Scan for the cell matching the given text and deliver its (x, y) coordinate at center. 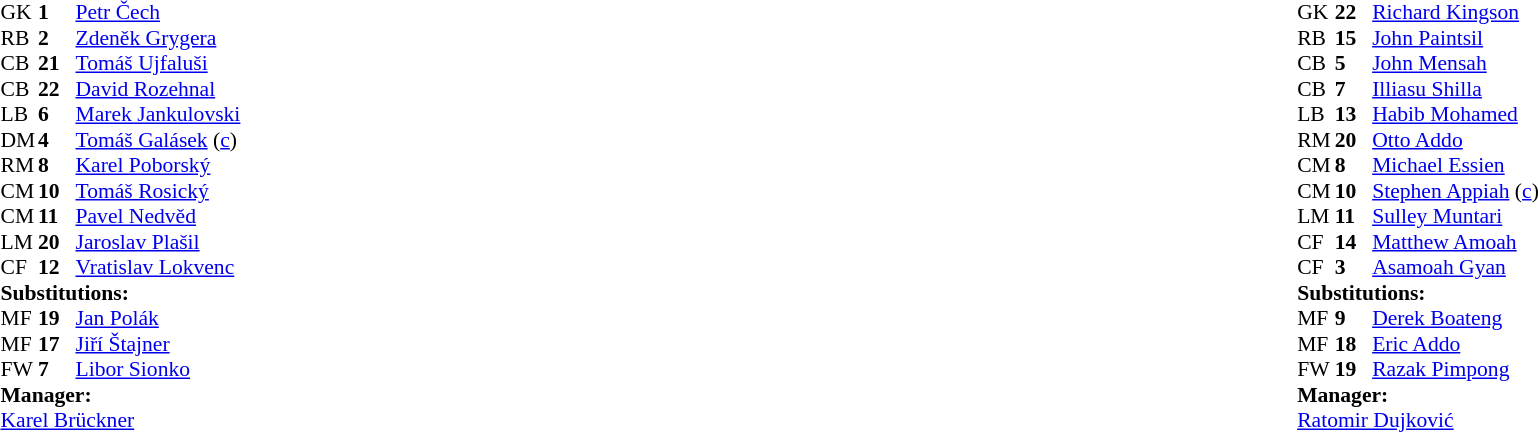
Libor Sionko (158, 369)
Petr Čech (158, 13)
Vratislav Lokvenc (158, 267)
15 (1354, 38)
Zdeněk Grygera (158, 38)
Jaroslav Plašil (158, 242)
Jan Polák (158, 319)
Pavel Nedvěd (158, 217)
21 (57, 63)
13 (1354, 115)
3 (1354, 267)
17 (57, 344)
4 (57, 140)
12 (57, 267)
1 (57, 13)
Tomáš Galásek (c) (158, 140)
9 (1354, 319)
2 (57, 38)
Jiří Štajner (158, 344)
Tomáš Rosický (158, 191)
DM (19, 140)
6 (57, 115)
5 (1354, 63)
Tomáš Ujfaluši (158, 63)
Substitutions: (120, 293)
Karel Poborský (158, 165)
Marek Jankulovski (158, 115)
Manager: (120, 395)
14 (1354, 242)
18 (1354, 344)
David Rozehnal (158, 89)
